Locate the cell with the specified text and output its [X, Y] center coordinate. 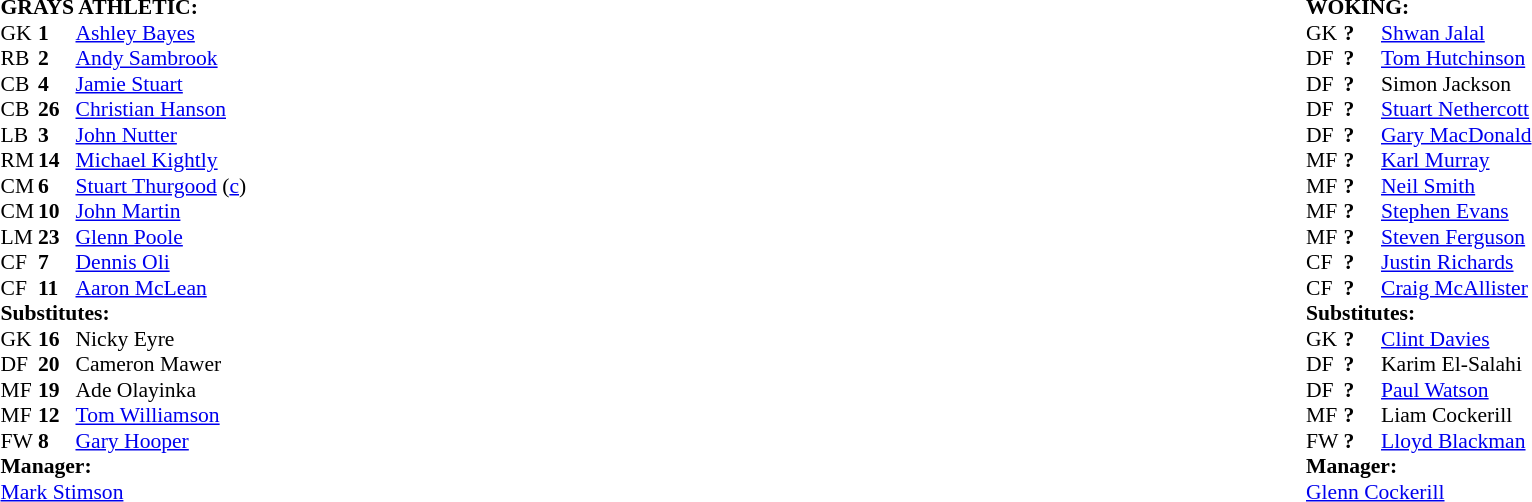
Aaron McLean [162, 288]
14 [57, 161]
Simon Jackson [1456, 84]
Karim El-Salahi [1456, 365]
Paul Watson [1456, 390]
Gary Hooper [162, 441]
Liam Cockerill [1456, 415]
Tom Hutchinson [1456, 59]
Michael Kightly [162, 161]
6 [57, 186]
19 [57, 390]
2 [57, 59]
Stuart Thurgood (c) [162, 186]
23 [57, 237]
Tom Williamson [162, 415]
10 [57, 211]
Craig McAllister [1456, 288]
26 [57, 109]
11 [57, 288]
Nicky Eyre [162, 339]
LB [19, 135]
7 [57, 263]
3 [57, 135]
Andy Sambrook [162, 59]
16 [57, 339]
Shwan Jalal [1456, 33]
Gary MacDonald [1456, 135]
Glenn Poole [162, 237]
Christian Hanson [162, 109]
Stuart Nethercott [1456, 109]
Ashley Bayes [162, 33]
RB [19, 59]
20 [57, 365]
Ade Olayinka [162, 390]
John Martin [162, 211]
Justin Richards [1456, 263]
Jamie Stuart [162, 84]
RM [19, 161]
Clint Davies [1456, 339]
Steven Ferguson [1456, 237]
Cameron Mawer [162, 365]
Stephen Evans [1456, 211]
Karl Murray [1456, 161]
Dennis Oli [162, 263]
John Nutter [162, 135]
Lloyd Blackman [1456, 441]
12 [57, 415]
4 [57, 84]
LM [19, 237]
1 [57, 33]
Neil Smith [1456, 186]
8 [57, 441]
